Return the [x, y] coordinate for the center point of the cell that contains the specified text.  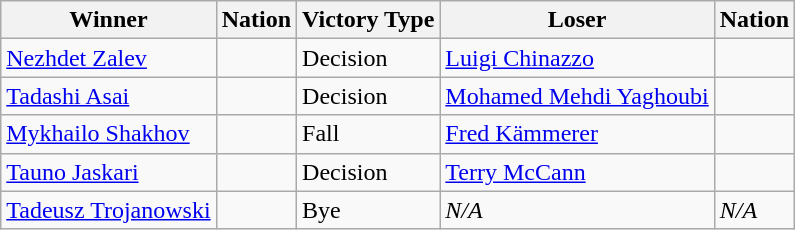
Tauno Jaskari [108, 172]
Bye [368, 210]
Loser [577, 20]
Tadashi Asai [108, 96]
Victory Type [368, 20]
Mohamed Mehdi Yaghoubi [577, 96]
Mykhailo Shakhov [108, 134]
Winner [108, 20]
Terry McCann [577, 172]
Fall [368, 134]
Nezhdet Zalev [108, 58]
Luigi Chinazzo [577, 58]
Tadeusz Trojanowski [108, 210]
Fred Kämmerer [577, 134]
